Extract the (x, y) coordinate from the center of the cell holding the provided text.  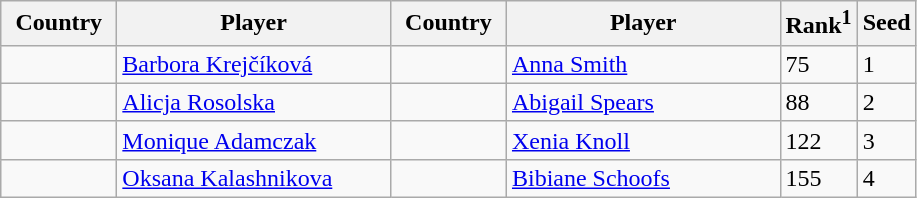
Oksana Kalashnikova (254, 178)
122 (818, 140)
Abigail Spears (643, 102)
Barbora Krejčíková (254, 64)
3 (886, 140)
Xenia Knoll (643, 140)
155 (818, 178)
75 (818, 64)
Bibiane Schoofs (643, 178)
4 (886, 178)
1 (886, 64)
Rank1 (818, 24)
Anna Smith (643, 64)
88 (818, 102)
Monique Adamczak (254, 140)
Alicja Rosolska (254, 102)
Seed (886, 24)
2 (886, 102)
